Locate the cell with the specified text and output its [x, y] center coordinate. 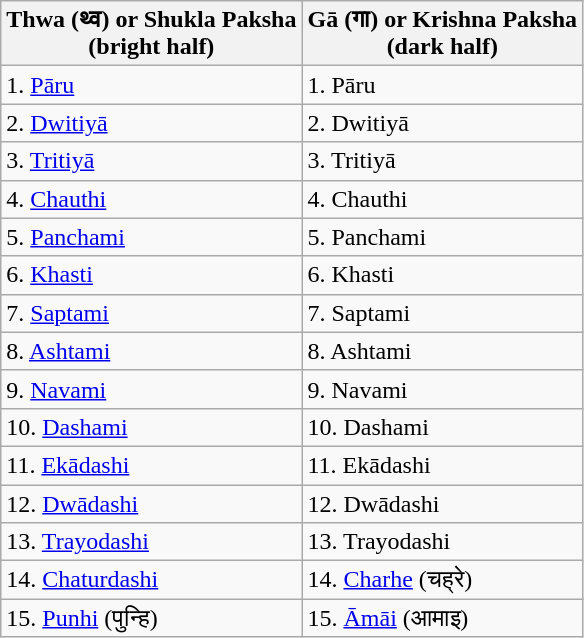
15. Āmāi (आमाइ) [442, 618]
14. Chaturdashi [152, 580]
14. Charhe (चह्रे) [442, 580]
15. Punhi (पुन्हि) [152, 618]
Thwa (थ्व) or Shukla Paksha(bright half) [152, 34]
Gā (गा) or Krishna Paksha(dark half) [442, 34]
